Locate the cell with the specified text and output its (X, Y) center coordinate. 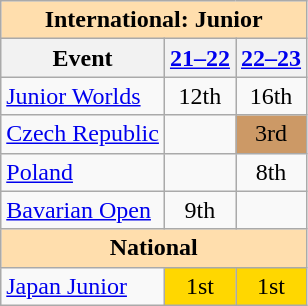
National (154, 248)
Event (83, 58)
12th (200, 96)
Bavarian Open (83, 210)
8th (272, 172)
9th (200, 210)
Junior Worlds (83, 96)
22–23 (272, 58)
16th (272, 96)
21–22 (200, 58)
3rd (272, 134)
Czech Republic (83, 134)
International: Junior (154, 20)
Poland (83, 172)
Japan Junior (83, 286)
